Scan for the cell matching the given text and deliver its [x, y] coordinate at center. 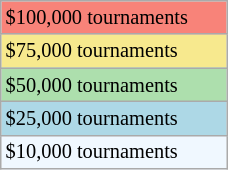
$100,000 tournaments [114, 17]
$25,000 tournaments [114, 118]
$10,000 tournaments [114, 152]
$50,000 tournaments [114, 85]
$75,000 tournaments [114, 51]
